Capture the cell that displays the provided text and extract its [X, Y] central coordinate. 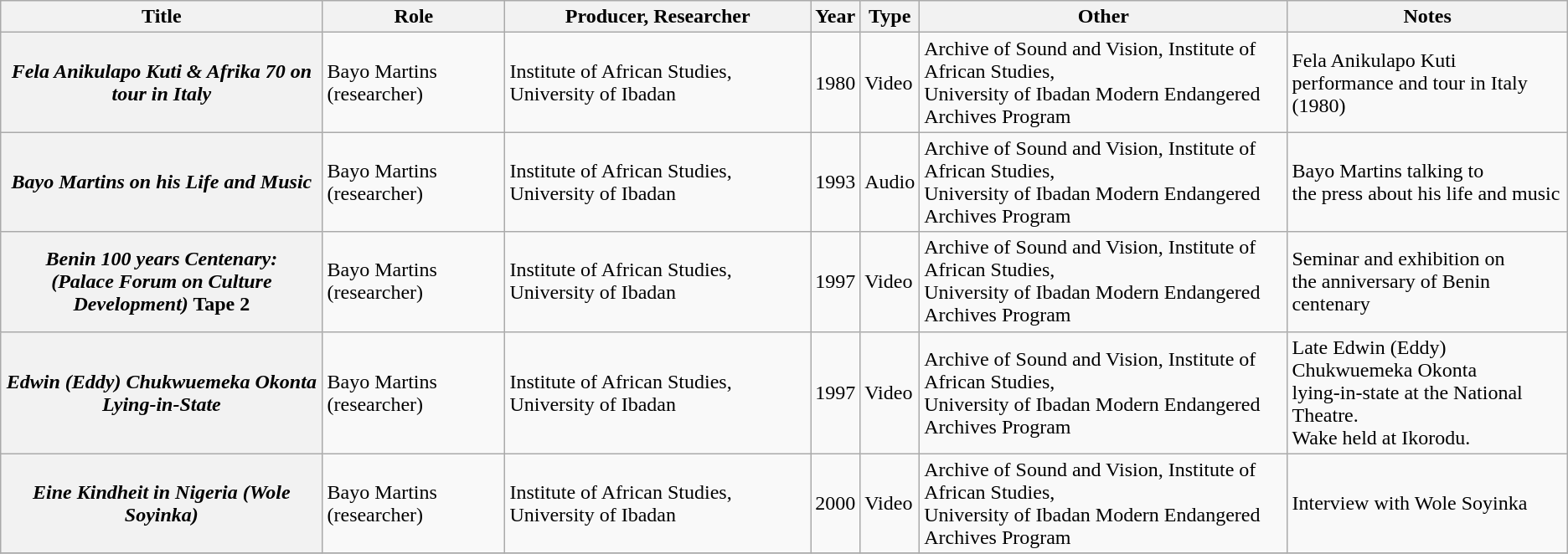
Notes [1427, 17]
Seminar and exhibition on the anniversary of Benin centenary [1427, 281]
Edwin (Eddy) Chukwuemeka Okonta Lying-in-State [162, 392]
Role [414, 17]
Fela Anikulapo Kuti & Afrika 70 on tour in Italy [162, 82]
Bayo Martins on his Life and Music [162, 182]
Audio [890, 182]
Title [162, 17]
Late Edwin (Eddy) Chukwuemeka Okonta lying-in-state at the National Theatre. Wake held at Ikorodu. [1427, 392]
1993 [836, 182]
Fela Anikulapo Kuti performance and tour in Italy (1980) [1427, 82]
Eine Kindheit in Nigeria (Wole Soyinka) [162, 504]
Bayo Martins talking to the press about his life and music [1427, 182]
1980 [836, 82]
Benin 100 years Centenary: (Palace Forum on Culture Development) Tape 2 [162, 281]
Other [1104, 17]
Producer, Researcher [658, 17]
Type [890, 17]
Year [836, 17]
2000 [836, 504]
Interview with Wole Soyinka [1427, 504]
